Pinpoint the cell where the given text exists, returning its [x, y] midpoint coordinate. 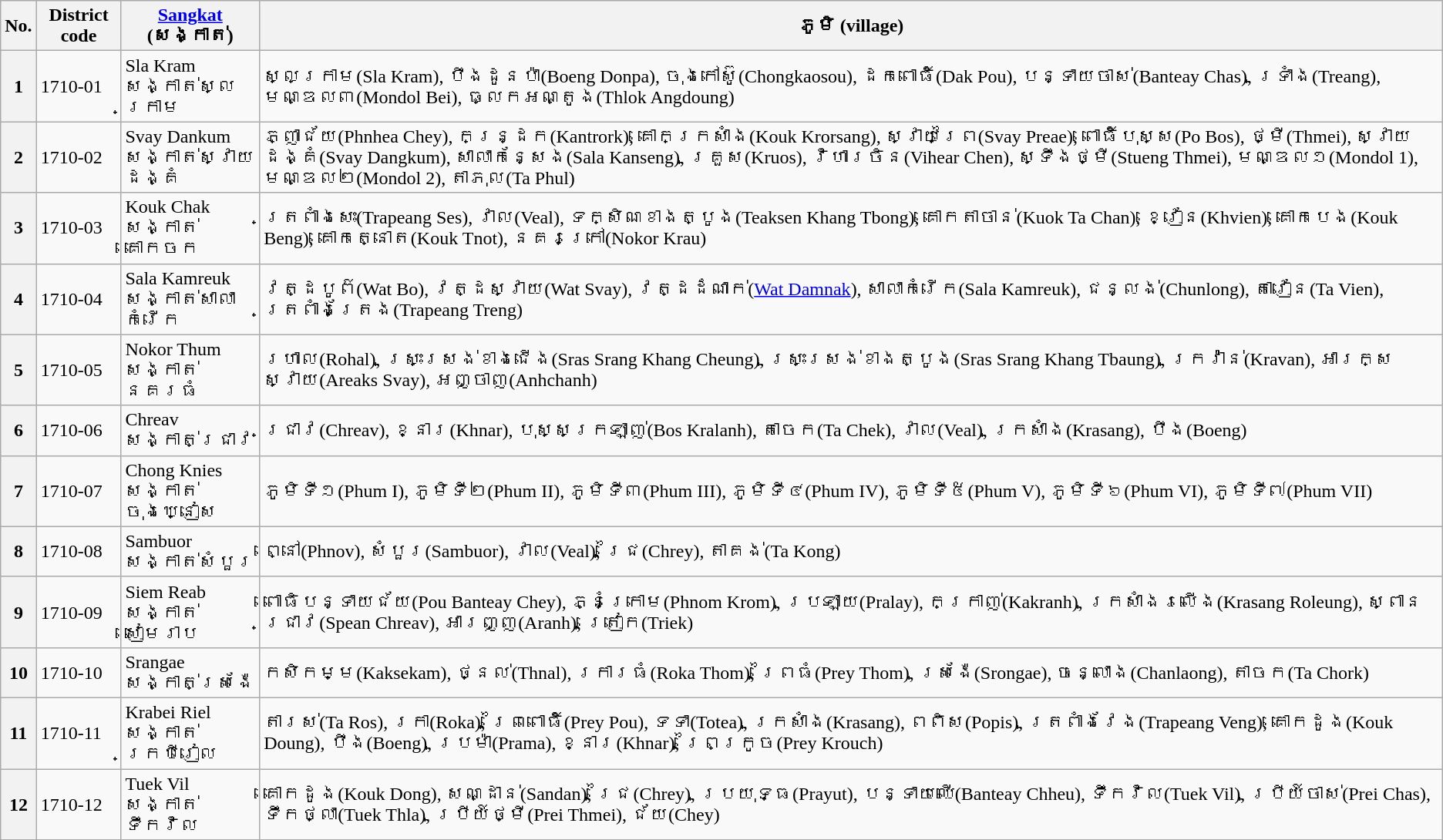
Svay Dankum សង្កាត់ស្វាយដង្គំ [190, 157]
8 [18, 552]
Chreavសង្កាត់ជ្រាវ [190, 430]
Srangae សង្កាត់ស្រង៉ែ [190, 672]
Sla Kram សង្កាត់ស្លក្រាម [190, 86]
1710-12 [79, 805]
1710-05 [79, 370]
Kouk Chak សង្កាត់គោកចក [190, 228]
10 [18, 672]
2 [18, 157]
Krabei Rielសង្កាត់ក្របីរៀល [190, 733]
Sala Kamreukសង្កាត់សាលាកំរើក [190, 299]
1710-02 [79, 157]
District code [79, 26]
ព្នៅ(Phnov), សំបួរ(Sambuor), វាល(Veal), ជ្រៃ(Chrey), តាគង់(Ta Kong) [851, 552]
Sangkat (សង្កាត់) [190, 26]
1710-11 [79, 733]
កសិកម្ម(Kaksekam), ថ្នល់(Thnal), រការធំ(Roka Thom), ព្រៃធំ(Prey Thom), ស្រង៉ែ(Srongae), ចន្លោង(Chanlaong), តាចក(Ta Chork) [851, 672]
7 [18, 491]
9 [18, 612]
12 [18, 805]
1710-07 [79, 491]
1710-01 [79, 86]
6 [18, 430]
ជ្រាវ(Chreav), ខ្នារ(Khnar), បុស្សក្រឡាញ់(Bos Kralanh), តាចេក(Ta Chek), វាល(Veal), ក្រសាំង(Krasang), បឹង(Boeng) [851, 430]
Nokor Thumសង្កាត់នគរធំ [190, 370]
No. [18, 26]
Tuek Vilសង្កាត់ទឹកវិល [190, 805]
5 [18, 370]
1710-06 [79, 430]
1710-09 [79, 612]
Chong Kniesសង្កាត់ចុងឃ្នៀស [190, 491]
Siem Reabសង្កាត់សៀមរាប [190, 612]
1710-03 [79, 228]
1710-10 [79, 672]
1 [18, 86]
ភូមិទី១(Phum I), ភូមិទី២(Phum II), ភូមិទី៣(Phum III), ភូមិទី៤(Phum IV), ភូមិទី៥(Phum V), ភូមិទី៦(Phum VI), ភូមិទី៧(Phum VII) [851, 491]
ភូមិ (village) [851, 26]
1710-08 [79, 552]
1710-04 [79, 299]
4 [18, 299]
3 [18, 228]
11 [18, 733]
Sambuorសង្កាត់សំបួរ [190, 552]
